Locate the cell with the specified text and output its (x, y) center coordinate. 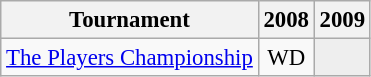
WD (286, 58)
2009 (342, 20)
Tournament (130, 20)
2008 (286, 20)
The Players Championship (130, 58)
